Locate the cell with the specified text and output its [x, y] center coordinate. 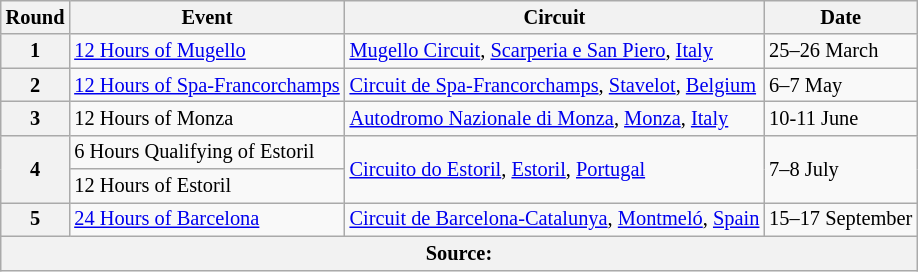
10-11 June [840, 118]
1 [36, 51]
6–7 May [840, 85]
Circuito do Estoril, Estoril, Portugal [555, 168]
Source: [459, 253]
15–17 September [840, 219]
3 [36, 118]
Circuit [555, 17]
6 Hours Qualifying of Estoril [206, 152]
Circuit de Spa-Francorchamps, Stavelot, Belgium [555, 85]
25–26 March [840, 51]
Circuit de Barcelona-Catalunya, Montmeló, Spain [555, 219]
12 Hours of Monza [206, 118]
12 Hours of Estoril [206, 186]
5 [36, 219]
Round [36, 17]
Autodromo Nazionale di Monza, Monza, Italy [555, 118]
2 [36, 85]
Date [840, 17]
4 [36, 168]
12 Hours of Mugello [206, 51]
7–8 July [840, 168]
24 Hours of Barcelona [206, 219]
Event [206, 17]
12 Hours of Spa-Francorchamps [206, 85]
Mugello Circuit, Scarperia e San Piero, Italy [555, 51]
